Identify which cell holds the provided text, then report its [X, Y] central coordinate. 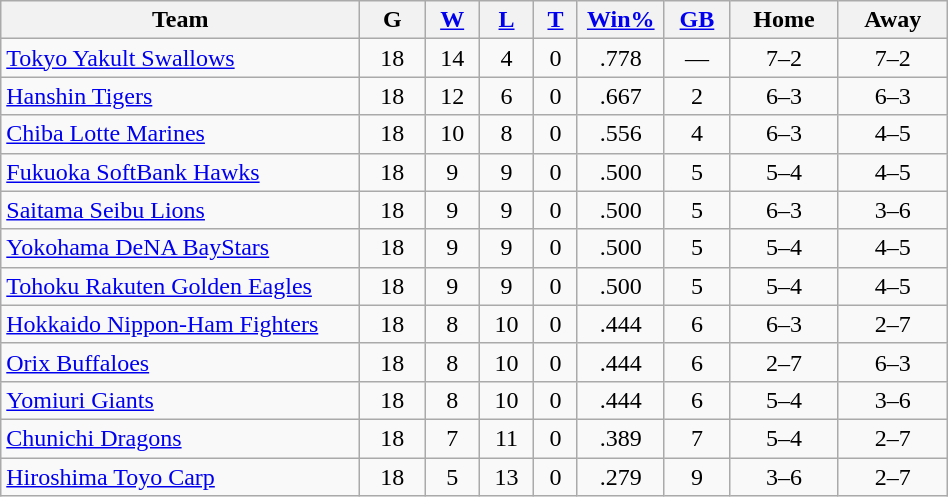
— [696, 58]
Chunichi Dragons [180, 438]
13 [506, 477]
Tokyo Yakult Swallows [180, 58]
.556 [620, 134]
Fukuoka SoftBank Hawks [180, 172]
14 [452, 58]
12 [452, 96]
Chiba Lotte Marines [180, 134]
G [392, 20]
Team [180, 20]
Saitama Seibu Lions [180, 210]
Hokkaido Nippon-Ham Fighters [180, 324]
.279 [620, 477]
Win% [620, 20]
Tohoku Rakuten Golden Eagles [180, 286]
Yomiuri Giants [180, 400]
L [506, 20]
Hanshin Tigers [180, 96]
Yokohama DeNA BayStars [180, 248]
.667 [620, 96]
T [556, 20]
Home [784, 20]
11 [506, 438]
Orix Buffaloes [180, 362]
2 [696, 96]
W [452, 20]
Away [892, 20]
GB [696, 20]
.778 [620, 58]
Hiroshima Toyo Carp [180, 477]
.389 [620, 438]
